Scan for the cell matching the given text and deliver its [x, y] coordinate at center. 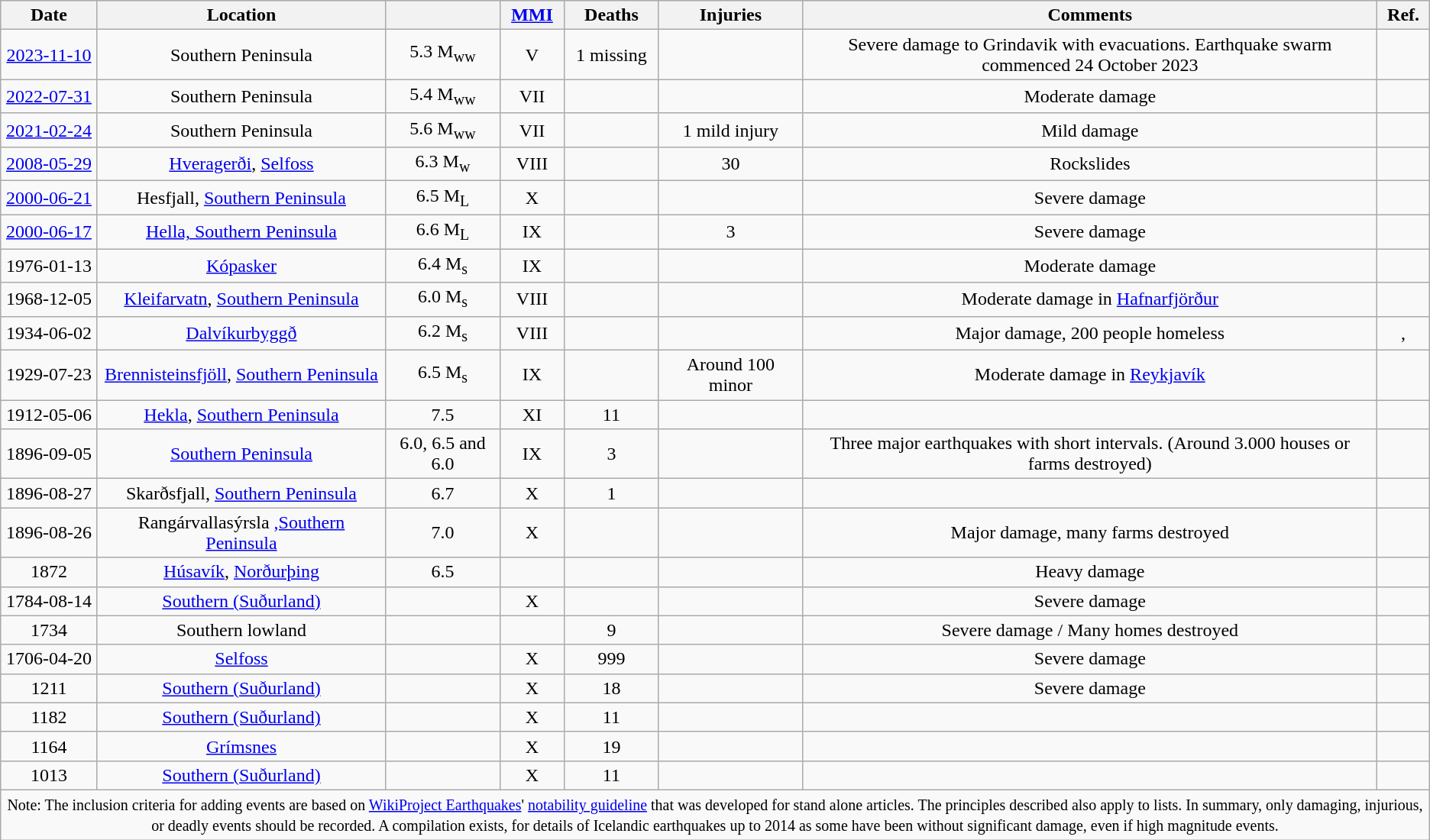
1934-06-02 [49, 333]
1912-05-06 [49, 415]
6.0, 6.5 and 6.0 [443, 454]
1164 [49, 746]
5.4 Mww [443, 96]
1968-12-05 [49, 299]
Major damage, 200 people homeless [1090, 333]
MMI [532, 15]
Moderate damage in Reykjavík [1090, 376]
1784-08-14 [49, 601]
1896-09-05 [49, 454]
6.6 ML [443, 231]
1182 [49, 717]
2021-02-24 [49, 130]
Heavy damage [1090, 572]
18 [611, 688]
1013 [49, 775]
6.0 Ms [443, 299]
Hveragerði, Selfoss [241, 164]
Major damage, many farms destroyed [1090, 533]
6.5 Ms [443, 376]
6.4 Ms [443, 266]
1872 [49, 572]
7.5 [443, 415]
1896-08-26 [49, 533]
Around 100 minor [730, 376]
2022-07-31 [49, 96]
Kleifarvatn, Southern Peninsula [241, 299]
6.3 Mw [443, 164]
6.2 Ms [443, 333]
9 [611, 630]
Severe damage to Grindavik with evacuations. Earthquake swarm commenced 24 October 2023 [1090, 55]
Moderate damage in Hafnarfjörður [1090, 299]
2023-11-10 [49, 55]
2000-06-21 [49, 198]
Location [241, 15]
1734 [49, 630]
6.5 [443, 572]
Southern lowland [241, 630]
Mild damage [1090, 130]
Skarðsfjall, Southern Peninsula [241, 493]
Deaths [611, 15]
7.0 [443, 533]
6.5 ML [443, 198]
Comments [1090, 15]
1929-07-23 [49, 376]
Hella, Southern Peninsula [241, 231]
1211 [49, 688]
2008-05-29 [49, 164]
1706-04-20 [49, 659]
V [532, 55]
Ref. [1403, 15]
6.7 [443, 493]
Rockslides [1090, 164]
Rangárvallasýrsla ,Southern Peninsula [241, 533]
30 [730, 164]
1 mild injury [730, 130]
, [1403, 333]
1896-08-27 [49, 493]
Hesfjall, Southern Peninsula [241, 198]
Three major earthquakes with short intervals. (Around 3.000 houses or farms destroyed) [1090, 454]
1976-01-13 [49, 266]
Selfoss [241, 659]
Grímsnes [241, 746]
Brennisteinsfjöll, Southern Peninsula [241, 376]
XI [532, 415]
1 missing [611, 55]
5.3 Mww [443, 55]
2000-06-17 [49, 231]
19 [611, 746]
Dalvíkurbyggð [241, 333]
1 [611, 493]
Húsavík, Norðurþing [241, 572]
5.6 Mww [443, 130]
999 [611, 659]
Date [49, 15]
Hekla, Southern Peninsula [241, 415]
Kópasker [241, 266]
Severe damage / Many homes destroyed [1090, 630]
Injuries [730, 15]
